Scan for the cell matching the given text and deliver its [x, y] coordinate at center. 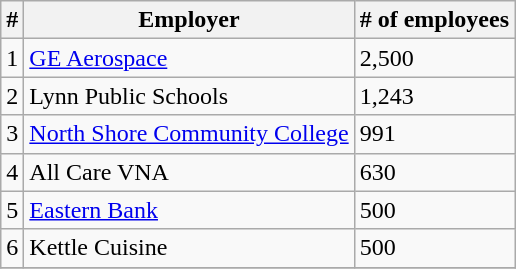
1 [12, 58]
Employer [189, 20]
North Shore Community College [189, 134]
GE Aerospace [189, 58]
1,243 [434, 96]
4 [12, 172]
Eastern Bank [189, 210]
630 [434, 172]
# [12, 20]
5 [12, 210]
3 [12, 134]
All Care VNA [189, 172]
Kettle Cuisine [189, 248]
Lynn Public Schools [189, 96]
2 [12, 96]
6 [12, 248]
2,500 [434, 58]
991 [434, 134]
# of employees [434, 20]
